Capture the cell that displays the provided text and extract its [x, y] central coordinate. 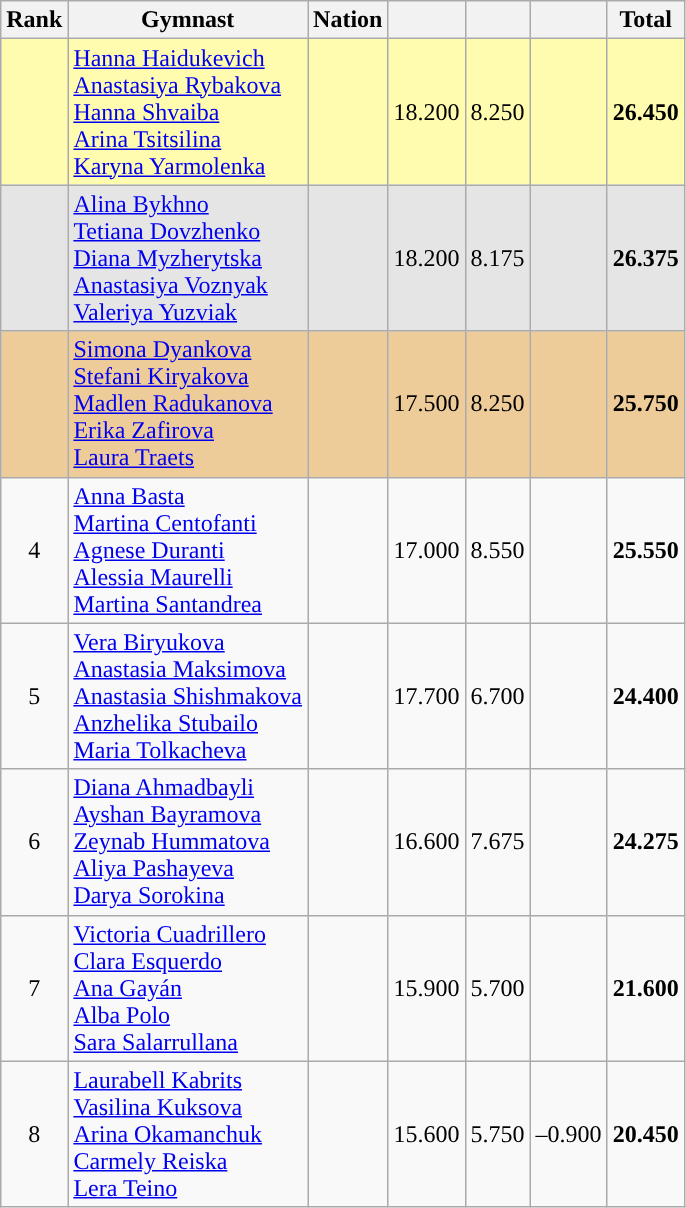
24.275 [646, 842]
24.400 [646, 696]
8.550 [498, 550]
7 [34, 988]
26.450 [646, 112]
7.675 [498, 842]
Hanna HaidukevichAnastasiya RybakovaHanna ShvaibaArina TsitsilinaKaryna Yarmolenka [188, 112]
Anna BastaMartina CentofantiAgnese DurantiAlessia MaurelliMartina Santandrea [188, 550]
21.600 [646, 988]
Laurabell KabritsVasilina KuksovaArina OkamanchukCarmely ReiskaLera Teino [188, 1134]
Alina BykhnoTetiana DovzhenkoDiana MyzherytskaAnastasiya VoznyakValeriya Yuzviak [188, 258]
25.550 [646, 550]
–0.900 [568, 1134]
8.175 [498, 258]
26.375 [646, 258]
5 [34, 696]
17.700 [426, 696]
15.900 [426, 988]
25.750 [646, 404]
8 [34, 1134]
6 [34, 842]
Gymnast [188, 20]
17.000 [426, 550]
Total [646, 20]
Nation [348, 20]
4 [34, 550]
15.600 [426, 1134]
17.500 [426, 404]
Rank [34, 20]
20.450 [646, 1134]
5.700 [498, 988]
6.700 [498, 696]
Diana AhmadbayliAyshan BayramovaZeynab HummatovaAliya PashayevaDarya Sorokina [188, 842]
Simona DyankovaStefani KiryakovaMadlen RadukanovaErika ZafirovaLaura Traets [188, 404]
Victoria CuadrilleroClara EsquerdoAna GayánAlba PoloSara Salarrullana [188, 988]
Vera BiryukovaAnastasia MaksimovaAnastasia ShishmakovaAnzhelika StubailoMaria Tolkacheva [188, 696]
16.600 [426, 842]
5.750 [498, 1134]
